Pinpoint the cell where the given text exists, returning its (x, y) midpoint coordinate. 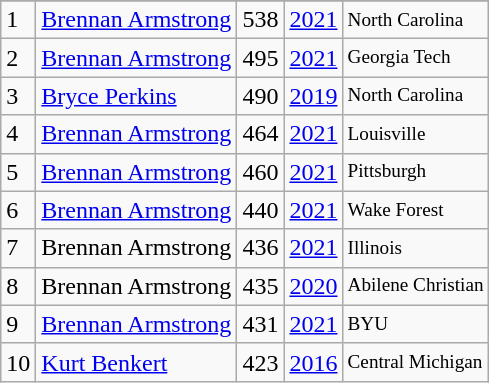
436 (260, 248)
440 (260, 210)
6 (18, 210)
Abilene Christian (416, 286)
7 (18, 248)
Illinois (416, 248)
Bryce Perkins (136, 96)
4 (18, 134)
5 (18, 172)
10 (18, 362)
423 (260, 362)
Central Michigan (416, 362)
8 (18, 286)
Wake Forest (416, 210)
2016 (314, 362)
490 (260, 96)
435 (260, 286)
9 (18, 324)
Louisville (416, 134)
Kurt Benkert (136, 362)
2020 (314, 286)
431 (260, 324)
2019 (314, 96)
495 (260, 58)
460 (260, 172)
2 (18, 58)
Pittsburgh (416, 172)
BYU (416, 324)
464 (260, 134)
3 (18, 96)
Georgia Tech (416, 58)
1 (18, 20)
538 (260, 20)
